From the cell containing the given text, extract its center point as [x, y] coordinate. 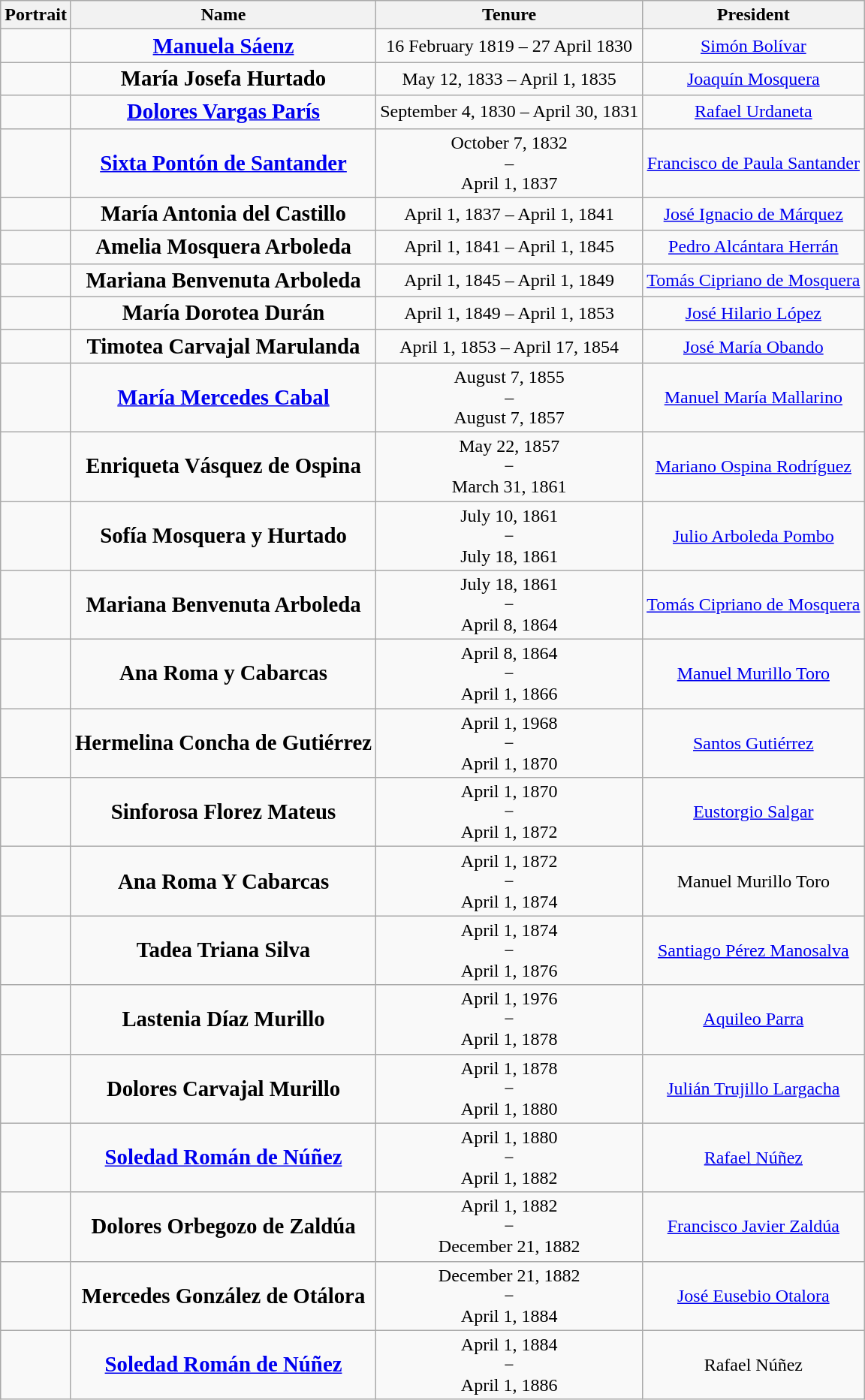
Rafael Urdaneta [754, 112]
Ana Roma Y Cabarcas [223, 881]
April 1, 1841 – April 1, 1845 [509, 247]
Ana Roma y Cabarcas [223, 674]
April 1, 1976−April 1, 1878 [509, 1019]
Enriqueta Vásquez de Ospina [223, 466]
Simón Bolívar [754, 46]
April 1, 1849 – April 1, 1853 [509, 313]
Francisco Javier Zaldúa [754, 1227]
September 4, 1830 – April 30, 1831 [509, 112]
María Josefa Hurtado [223, 79]
April 1, 1884−April 1, 1886 [509, 1365]
María Antonia del Castillo [223, 214]
Dolores Vargas París [223, 112]
April 1, 1837 – April 1, 1841 [509, 214]
Francisco de Paula Santander [754, 163]
August 7, 1855–August 7, 1857 [509, 397]
July 10, 1861−July 18, 1861 [509, 536]
April 1, 1870−April 1, 1872 [509, 812]
President [754, 15]
Name [223, 15]
April 1, 1880−April 1, 1882 [509, 1158]
Santiago Pérez Manosalva [754, 950]
May 12, 1833 – April 1, 1835 [509, 79]
Amelia Mosquera Arboleda [223, 247]
October 7, 1832–April 1, 1837 [509, 163]
José Eusebio Otalora [754, 1296]
April 1, 1845 – April 1, 1849 [509, 280]
April 1, 1853 – April 17, 1854 [509, 346]
José Hilario López [754, 313]
Joaquín Mosquera [754, 79]
April 1, 1968−April 1, 1870 [509, 743]
16 February 1819 – 27 April 1830 [509, 46]
José Ignacio de Márquez [754, 214]
Manuel María Mallarino [754, 397]
Timotea Carvajal Marulanda [223, 346]
Dolores Orbegozo de Zaldúa [223, 1227]
José María Obando [754, 346]
Sixta Pontón de Santander [223, 163]
Tenure [509, 15]
Portrait [36, 15]
Dolores Carvajal Murillo [223, 1088]
Santos Gutiérrez [754, 743]
Sofía Mosquera y Hurtado [223, 536]
Julio Arboleda Pombo [754, 536]
Aquileo Parra [754, 1019]
Tadea Triana Silva [223, 950]
April 1, 1882−December 21, 1882 [509, 1227]
Lastenia Díaz Murillo [223, 1019]
Sinforosa Florez Mateus [223, 812]
Mariano Ospina Rodríguez [754, 466]
Hermelina Concha de Gutiérrez [223, 743]
Julián Trujillo Largacha [754, 1088]
April 1, 1878−April 1, 1880 [509, 1088]
April 1, 1874−April 1, 1876 [509, 950]
May 22, 1857−March 31, 1861 [509, 466]
Eustorgio Salgar [754, 812]
Manuela Sáenz [223, 46]
July 18, 1861−April 8, 1864 [509, 605]
Pedro Alcántara Herrán [754, 247]
April 8, 1864−April 1, 1866 [509, 674]
María Mercedes Cabal [223, 397]
April 1, 1872−April 1, 1874 [509, 881]
December 21, 1882−April 1, 1884 [509, 1296]
Mercedes González de Otálora [223, 1296]
María Dorotea Durán [223, 313]
